Output the [x, y] coordinate of the center of the cell containing the given text.  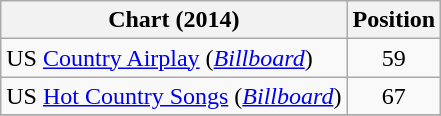
Position [394, 20]
Chart (2014) [174, 20]
59 [394, 58]
US Country Airplay (Billboard) [174, 58]
67 [394, 96]
US Hot Country Songs (Billboard) [174, 96]
